Extract the (X, Y) coordinate from the center of the cell holding the provided text.  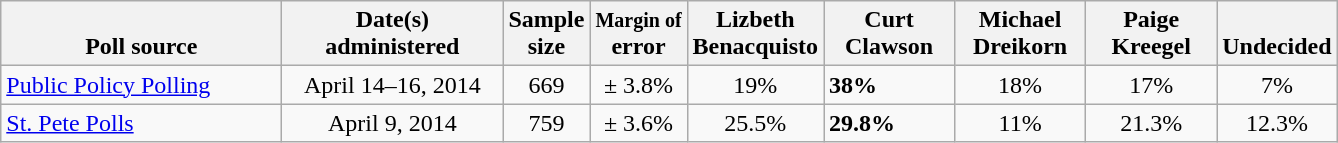
29.8% (890, 123)
669 (546, 85)
LizbethBenacquisto (755, 34)
± 3.8% (638, 85)
759 (546, 123)
38% (890, 85)
Poll source (142, 34)
St. Pete Polls (142, 123)
18% (1020, 85)
17% (1152, 85)
19% (755, 85)
21.3% (1152, 123)
25.5% (755, 123)
± 3.6% (638, 123)
CurtClawson (890, 34)
11% (1020, 123)
MichaelDreikorn (1020, 34)
PaigeKreegel (1152, 34)
April 9, 2014 (392, 123)
Samplesize (546, 34)
Public Policy Polling (142, 85)
12.3% (1277, 123)
Margin oferror (638, 34)
Date(s)administered (392, 34)
7% (1277, 85)
April 14–16, 2014 (392, 85)
Undecided (1277, 34)
